From the cell containing the given text, extract its center point as (x, y) coordinate. 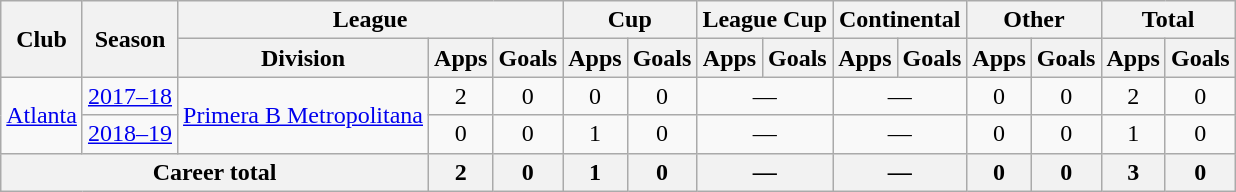
League (370, 20)
2018–19 (130, 134)
Cup (630, 20)
Continental (900, 20)
Season (130, 39)
Club (42, 39)
3 (1133, 172)
Atlanta (42, 115)
Primera B Metropolitana (304, 115)
Total (1168, 20)
Division (304, 58)
League Cup (765, 20)
Other (1034, 20)
Career total (215, 172)
2017–18 (130, 96)
